Scan for the cell matching the given text and deliver its [x, y] coordinate at center. 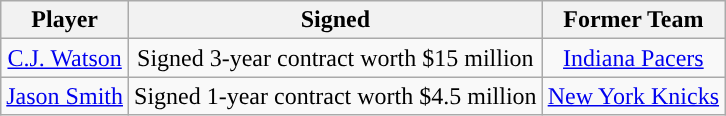
Former Team [633, 20]
Signed 3-year contract worth $15 million [336, 58]
New York Knicks [633, 96]
Player [65, 20]
Signed [336, 20]
Jason Smith [65, 96]
Signed 1-year contract worth $4.5 million [336, 96]
Indiana Pacers [633, 58]
C.J. Watson [65, 58]
